Capture the cell that displays the provided text and extract its [X, Y] central coordinate. 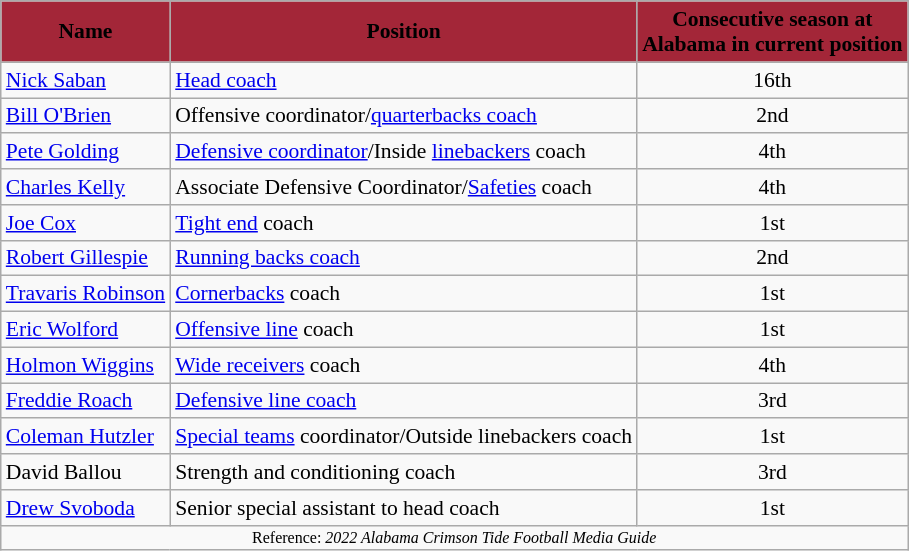
Defensive coordinator/Inside linebackers coach [404, 152]
Bill O'Brien [86, 116]
Offensive coordinator/quarterbacks coach [404, 116]
Associate Defensive Coordinator/Safeties coach [404, 187]
Position [404, 32]
Consecutive season atAlabama in current position [772, 32]
David Ballou [86, 472]
Reference: 2022 Alabama Crimson Tide Football Media Guide [454, 537]
Strength and conditioning coach [404, 472]
Tight end coach [404, 223]
Robert Gillespie [86, 258]
Offensive line coach [404, 330]
Eric Wolford [86, 330]
Charles Kelly [86, 187]
Wide receivers coach [404, 365]
Pete Golding [86, 152]
Defensive line coach [404, 401]
Holmon Wiggins [86, 365]
Name [86, 32]
Running backs coach [404, 258]
Nick Saban [86, 80]
Head coach [404, 80]
Senior special assistant to head coach [404, 508]
Drew Svoboda [86, 508]
Cornerbacks coach [404, 294]
Travaris Robinson [86, 294]
Special teams coordinator/Outside linebackers coach [404, 437]
Freddie Roach [86, 401]
Coleman Hutzler [86, 437]
Joe Cox [86, 223]
16th [772, 80]
